Identify which cell holds the provided text, then report its (X, Y) central coordinate. 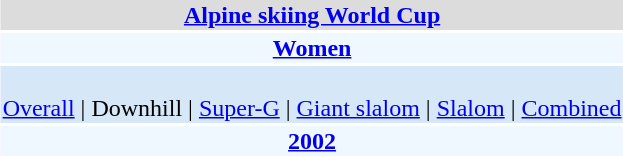
Overall | Downhill | Super-G | Giant slalom | Slalom | Combined (312, 94)
Alpine skiing World Cup (312, 15)
2002 (312, 141)
Women (312, 48)
